Output the (x, y) coordinate of the center of the cell containing the given text.  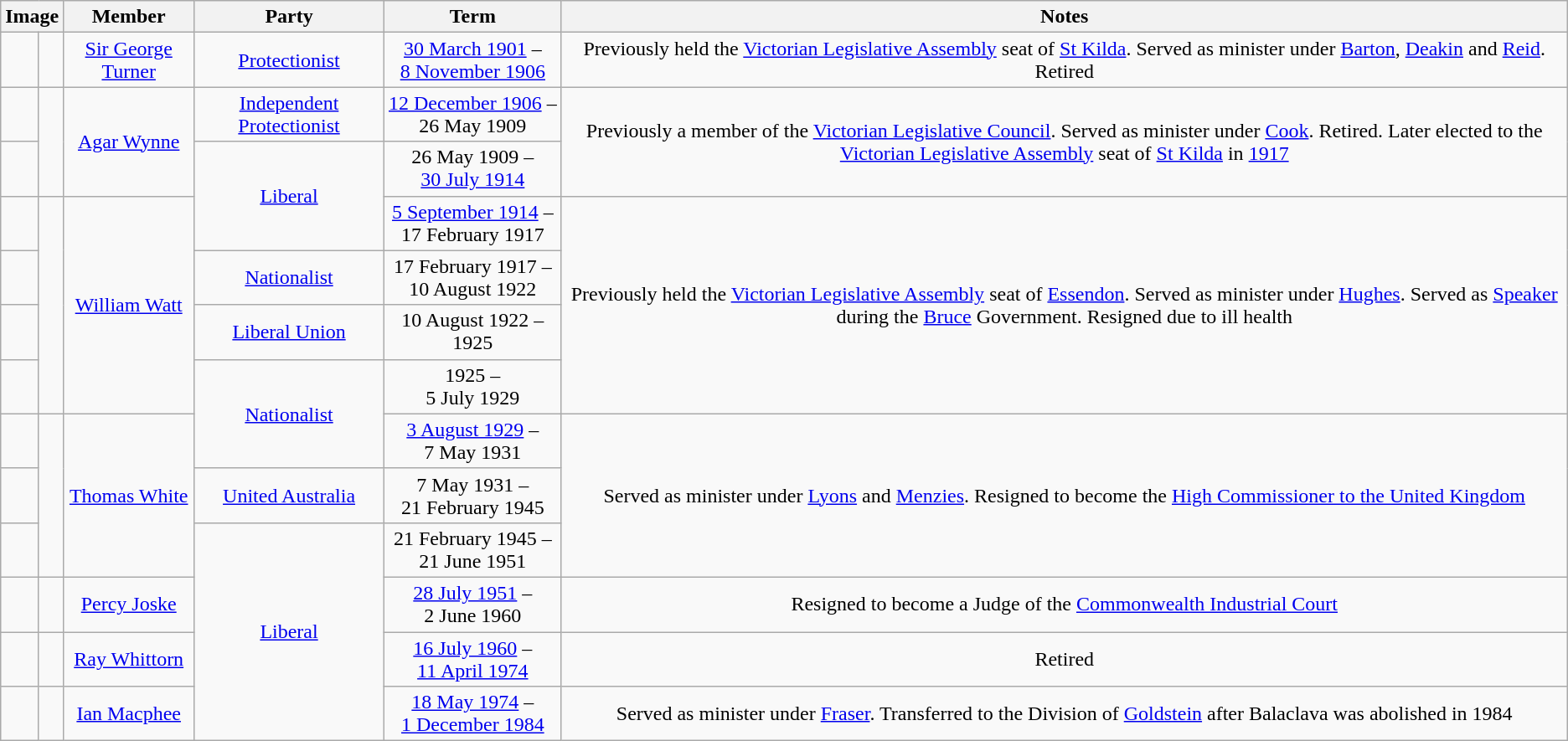
21 February 1945 –21 June 1951 (473, 549)
Resigned to become a Judge of the Commonwealth Industrial Court (1064, 605)
Liberal Union (290, 332)
Thomas White (129, 496)
Ian Macphee (129, 713)
7 May 1931 –21 February 1945 (473, 496)
Image (32, 17)
Percy Joske (129, 605)
12 December 1906 –26 May 1909 (473, 114)
10 August 1922 –1925 (473, 332)
Retired (1064, 658)
28 July 1951 –2 June 1960 (473, 605)
Protectionist (290, 60)
Previously held the Victorian Legislative Assembly seat of St Kilda. Served as minister under Barton, Deakin and Reid. Retired (1064, 60)
Term (473, 17)
Party (290, 17)
26 May 1909 –30 July 1914 (473, 169)
William Watt (129, 305)
30 March 1901 –8 November 1906 (473, 60)
Served as minister under Fraser. Transferred to the Division of Goldstein after Balaclava was abolished in 1984 (1064, 713)
Independent Protectionist (290, 114)
Served as minister under Lyons and Menzies. Resigned to become the High Commissioner to the United Kingdom (1064, 496)
Notes (1064, 17)
16 July 1960 –11 April 1974 (473, 658)
Member (129, 17)
Ray Whittorn (129, 658)
1925 –5 July 1929 (473, 387)
5 September 1914 –17 February 1917 (473, 223)
3 August 1929 –7 May 1931 (473, 440)
17 February 1917 –10 August 1922 (473, 278)
Sir George Turner (129, 60)
18 May 1974 –1 December 1984 (473, 713)
Agar Wynne (129, 142)
United Australia (290, 496)
